Locate the cell with the specified text and output its (x, y) center coordinate. 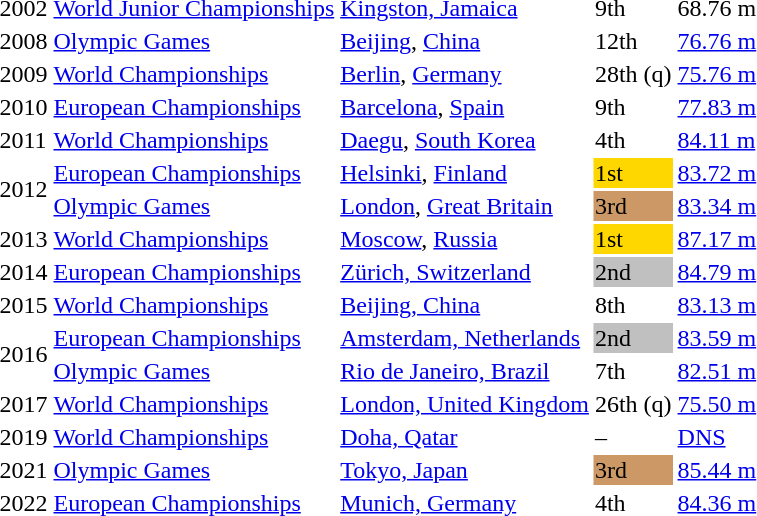
London, Great Britain (465, 206)
7th (633, 371)
4th (633, 140)
Moscow, Russia (465, 239)
Doha, Qatar (465, 437)
Berlin, Germany (465, 74)
26th (q) (633, 404)
Zürich, Switzerland (465, 272)
12th (633, 41)
Daegu, South Korea (465, 140)
Amsterdam, Netherlands (465, 338)
28th (q) (633, 74)
– (633, 437)
9th (633, 107)
London, United Kingdom (465, 404)
Barcelona, Spain (465, 107)
Rio de Janeiro, Brazil (465, 371)
Tokyo, Japan (465, 470)
Helsinki, Finland (465, 173)
8th (633, 305)
